Find where the given text appears and provide that cell's center as [x, y] coordinate. 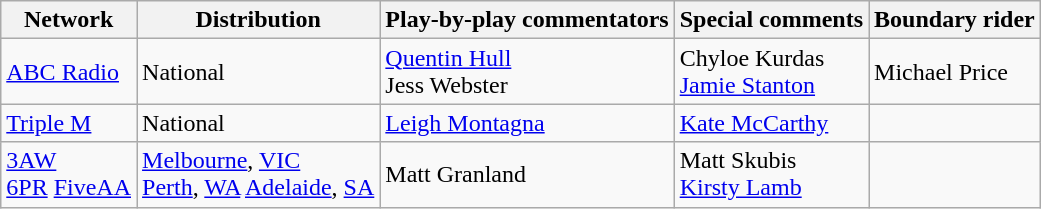
Kate McCarthy [771, 123]
ABC Radio [69, 72]
Matt Granland [527, 174]
3AW6PR FiveAA [69, 174]
Melbourne, VICPerth, WA Adelaide, SA [258, 174]
Michael Price [955, 72]
Matt SkubisKirsty Lamb [771, 174]
Chyloe KurdasJamie Stanton [771, 72]
Quentin HullJess Webster [527, 72]
Network [69, 20]
Special comments [771, 20]
Play-by-play commentators [527, 20]
Boundary rider [955, 20]
Triple M [69, 123]
Distribution [258, 20]
Leigh Montagna [527, 123]
